Provide the (X, Y) coordinate of the cell's center where the given text is located.  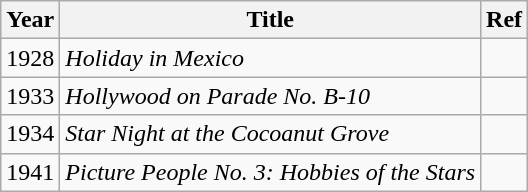
1934 (30, 134)
1941 (30, 172)
Year (30, 20)
Picture People No. 3: Hobbies of the Stars (270, 172)
Ref (504, 20)
Star Night at the Cocoanut Grove (270, 134)
Holiday in Mexico (270, 58)
Hollywood on Parade No. B-10 (270, 96)
1933 (30, 96)
Title (270, 20)
1928 (30, 58)
